Return (x, y) of the center of cell containing provided text 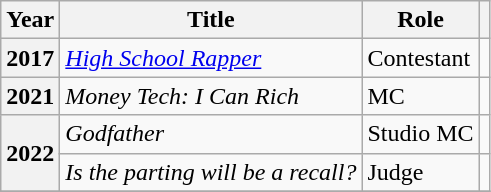
Studio MC (420, 134)
Year (30, 20)
2021 (30, 96)
2022 (30, 153)
Judge (420, 172)
MC (420, 96)
Title (211, 20)
Contestant (420, 58)
Role (420, 20)
High School Rapper (211, 58)
Is the parting will be a recall? (211, 172)
2017 (30, 58)
Godfather (211, 134)
Money Tech: I Can Rich (211, 96)
